Output the (X, Y) coordinate of the center of the cell containing the given text.  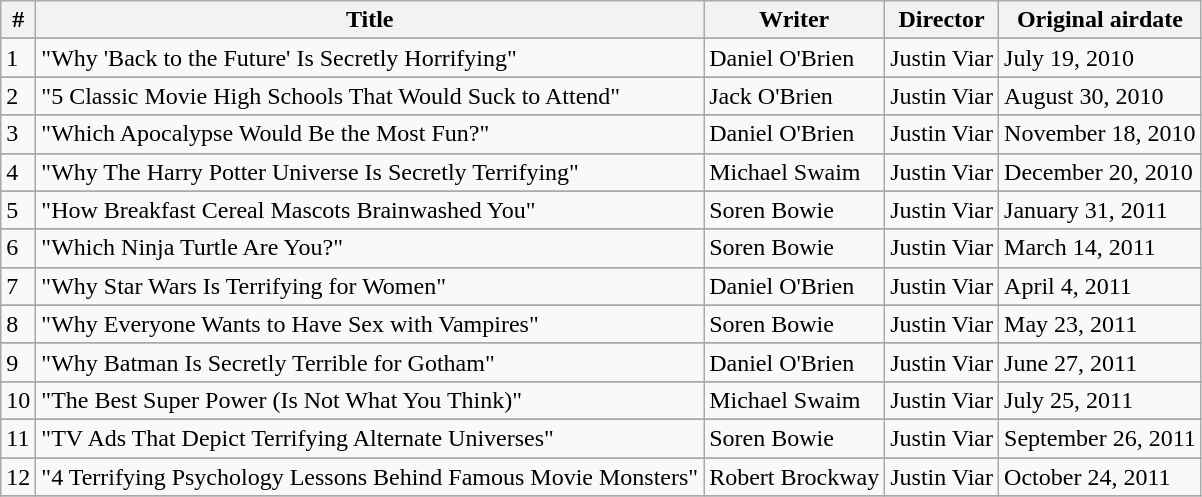
May 23, 2011 (1100, 324)
9 (18, 362)
"Which Apocalypse Would Be the Most Fun?" (370, 134)
5 (18, 210)
"4 Terrifying Psychology Lessons Behind Famous Movie Monsters" (370, 477)
6 (18, 248)
10 (18, 400)
2 (18, 96)
September 26, 2011 (1100, 438)
11 (18, 438)
November 18, 2010 (1100, 134)
June 27, 2011 (1100, 362)
"Why Batman Is Secretly Terrible for Gotham" (370, 362)
3 (18, 134)
"How Breakfast Cereal Mascots Brainwashed You" (370, 210)
"Why The Harry Potter Universe Is Secretly Terrifying" (370, 172)
Title (370, 20)
Original airdate (1100, 20)
7 (18, 286)
"Why Star Wars Is Terrifying for Women" (370, 286)
December 20, 2010 (1100, 172)
"TV Ads That Depict Terrifying Alternate Universes" (370, 438)
October 24, 2011 (1100, 477)
Director (942, 20)
# (18, 20)
"The Best Super Power (Is Not What You Think)" (370, 400)
Writer (794, 20)
March 14, 2011 (1100, 248)
"Why Everyone Wants to Have Sex with Vampires" (370, 324)
1 (18, 58)
"5 Classic Movie High Schools That Would Suck to Attend" (370, 96)
Jack O'Brien (794, 96)
12 (18, 477)
August 30, 2010 (1100, 96)
8 (18, 324)
4 (18, 172)
Robert Brockway (794, 477)
July 25, 2011 (1100, 400)
July 19, 2010 (1100, 58)
"Which Ninja Turtle Are You?" (370, 248)
"Why 'Back to the Future' Is Secretly Horrifying" (370, 58)
April 4, 2011 (1100, 286)
January 31, 2011 (1100, 210)
